Search for the cell housing the specified text and yield its (x, y) center coordinate. 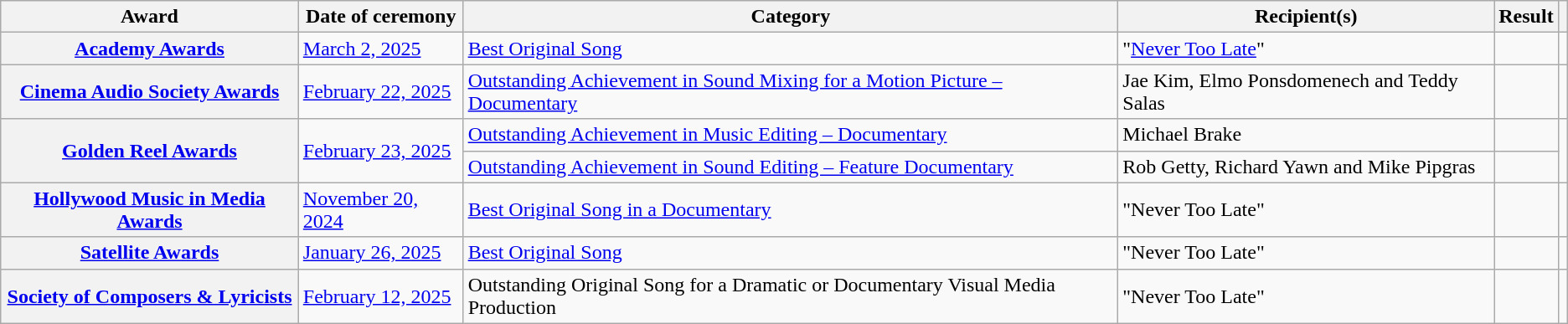
Hollywood Music in Media Awards (150, 209)
Outstanding Achievement in Music Editing – Documentary (791, 135)
Outstanding Achievement in Sound Editing – Feature Documentary (791, 167)
Society of Composers & Lyricists (150, 296)
Cinema Audio Society Awards (150, 92)
Result (1526, 17)
Date of ceremony (380, 17)
February 22, 2025 (380, 92)
Rob Getty, Richard Yawn and Mike Pipgras (1307, 167)
Recipient(s) (1307, 17)
Outstanding Original Song for a Dramatic or Documentary Visual Media Production (791, 296)
February 12, 2025 (380, 296)
March 2, 2025 (380, 49)
Category (791, 17)
January 26, 2025 (380, 253)
Golden Reel Awards (150, 151)
Academy Awards (150, 49)
Michael Brake (1307, 135)
Jae Kim, Elmo Ponsdomenech and Teddy Salas (1307, 92)
February 23, 2025 (380, 151)
Award (150, 17)
Satellite Awards (150, 253)
Outstanding Achievement in Sound Mixing for a Motion Picture – Documentary (791, 92)
November 20, 2024 (380, 209)
Best Original Song in a Documentary (791, 209)
